Provide the [x, y] coordinate of the cell's center where the given text is located.  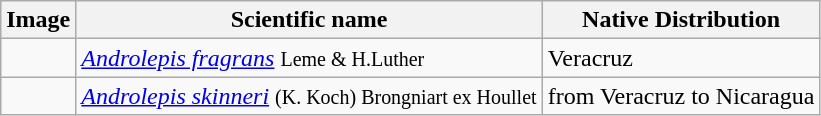
Veracruz [681, 58]
Androlepis fragrans Leme & H.Luther [309, 58]
Scientific name [309, 20]
Native Distribution [681, 20]
Androlepis skinneri (K. Koch) Brongniart ex Houllet [309, 96]
Image [38, 20]
from Veracruz to Nicaragua [681, 96]
